Determine the [x, y] coordinate at the center of the cell enclosing the given text.  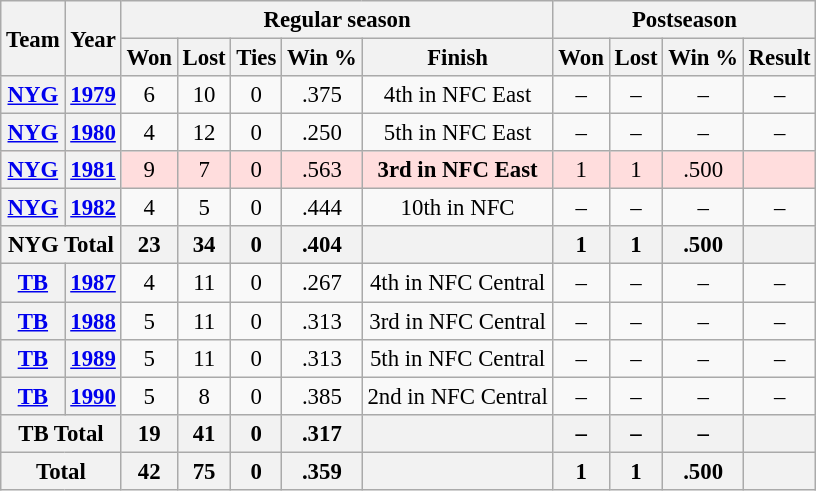
4th in NFC East [458, 95]
1987 [93, 283]
Postseason [684, 20]
5th in NFC East [458, 133]
19 [149, 433]
1980 [93, 133]
.404 [322, 245]
1981 [93, 170]
2nd in NFC Central [458, 396]
Year [93, 38]
1988 [93, 321]
.563 [322, 170]
6 [149, 95]
Finish [458, 58]
.267 [322, 283]
1982 [93, 208]
5th in NFC Central [458, 358]
.359 [322, 471]
12 [204, 133]
Regular season [337, 20]
Team [33, 38]
75 [204, 471]
3rd in NFC East [458, 170]
TB Total [61, 433]
4th in NFC Central [458, 283]
Ties [256, 58]
1990 [93, 396]
1989 [93, 358]
.385 [322, 396]
.250 [322, 133]
9 [149, 170]
.317 [322, 433]
.375 [322, 95]
42 [149, 471]
7 [204, 170]
Result [780, 58]
23 [149, 245]
8 [204, 396]
41 [204, 433]
34 [204, 245]
Total [61, 471]
1979 [93, 95]
10 [204, 95]
3rd in NFC Central [458, 321]
.444 [322, 208]
NYG Total [61, 245]
10th in NFC [458, 208]
